Provide the [X, Y] coordinate of the cell's center where the given text is located.  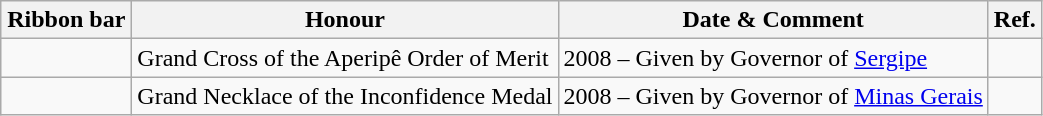
Ribbon bar [66, 20]
2008 – Given by Governor of Minas Gerais [773, 96]
Grand Necklace of the Inconfidence Medal [345, 96]
Honour [345, 20]
Date & Comment [773, 20]
Grand Cross of the Aperipê Order of Merit [345, 58]
2008 – Given by Governor of Sergipe [773, 58]
Ref. [1014, 20]
